For the text-containing cell, return its midpoint in (X, Y) coordinate format. 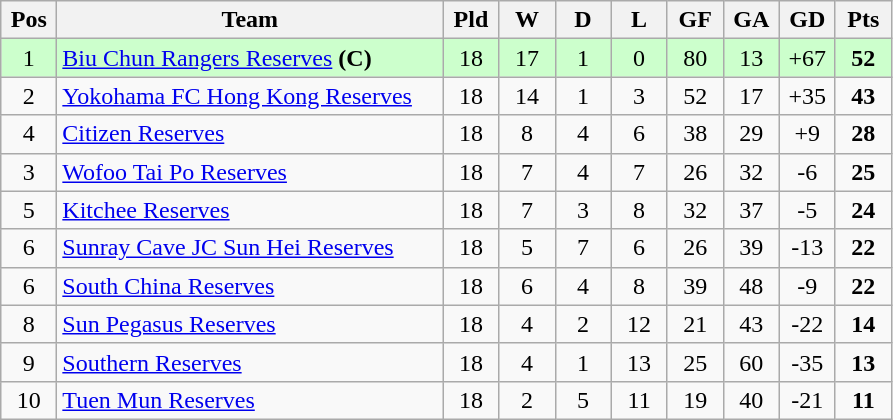
-13 (807, 248)
Sunray Cave JC Sun Hei Reserves (250, 248)
Biu Chun Rangers Reserves (C) (250, 58)
W (527, 20)
Pld (471, 20)
21 (695, 324)
40 (751, 400)
19 (695, 400)
-9 (807, 286)
12 (639, 324)
Pos (29, 20)
Tuen Mun Reserves (250, 400)
+35 (807, 96)
Yokohama FC Hong Kong Reserves (250, 96)
60 (751, 362)
0 (639, 58)
10 (29, 400)
Wofoo Tai Po Reserves (250, 172)
-5 (807, 210)
-6 (807, 172)
South China Reserves (250, 286)
38 (695, 134)
+67 (807, 58)
Pts (863, 20)
+9 (807, 134)
Team (250, 20)
Southern Reserves (250, 362)
24 (863, 210)
GF (695, 20)
-22 (807, 324)
9 (29, 362)
48 (751, 286)
D (583, 20)
-35 (807, 362)
29 (751, 134)
GA (751, 20)
80 (695, 58)
GD (807, 20)
28 (863, 134)
Kitchee Reserves (250, 210)
-21 (807, 400)
37 (751, 210)
L (639, 20)
Sun Pegasus Reserves (250, 324)
Citizen Reserves (250, 134)
